Return the [X, Y] coordinate for the center point of the cell that contains the specified text.  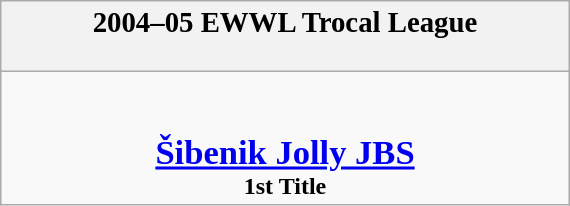
2004–05 EWWL Trocal League [284, 36]
Šibenik Jolly JBS1st Title [284, 138]
